Provide the (X, Y) coordinate of the cell's center where the given text is located.  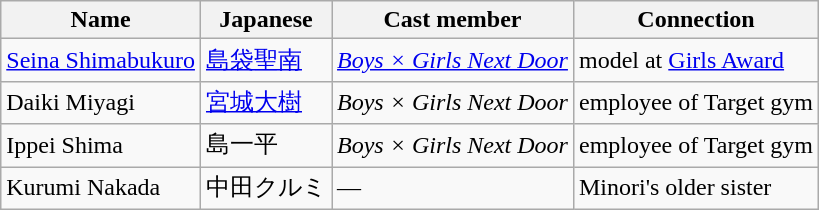
model at Girls Award (696, 60)
Seina Shimabukuro (101, 60)
Connection (696, 20)
Name (101, 20)
Ippei Shima (101, 146)
Minori's older sister (696, 188)
Japanese (266, 20)
— (453, 188)
Daiki Miyagi (101, 102)
島袋聖南 (266, 60)
宮城大樹 (266, 102)
島一平 (266, 146)
Cast member (453, 20)
Kurumi Nakada (101, 188)
中田クルミ (266, 188)
